Determine the (X, Y) coordinate at the center of the cell enclosing the given text.  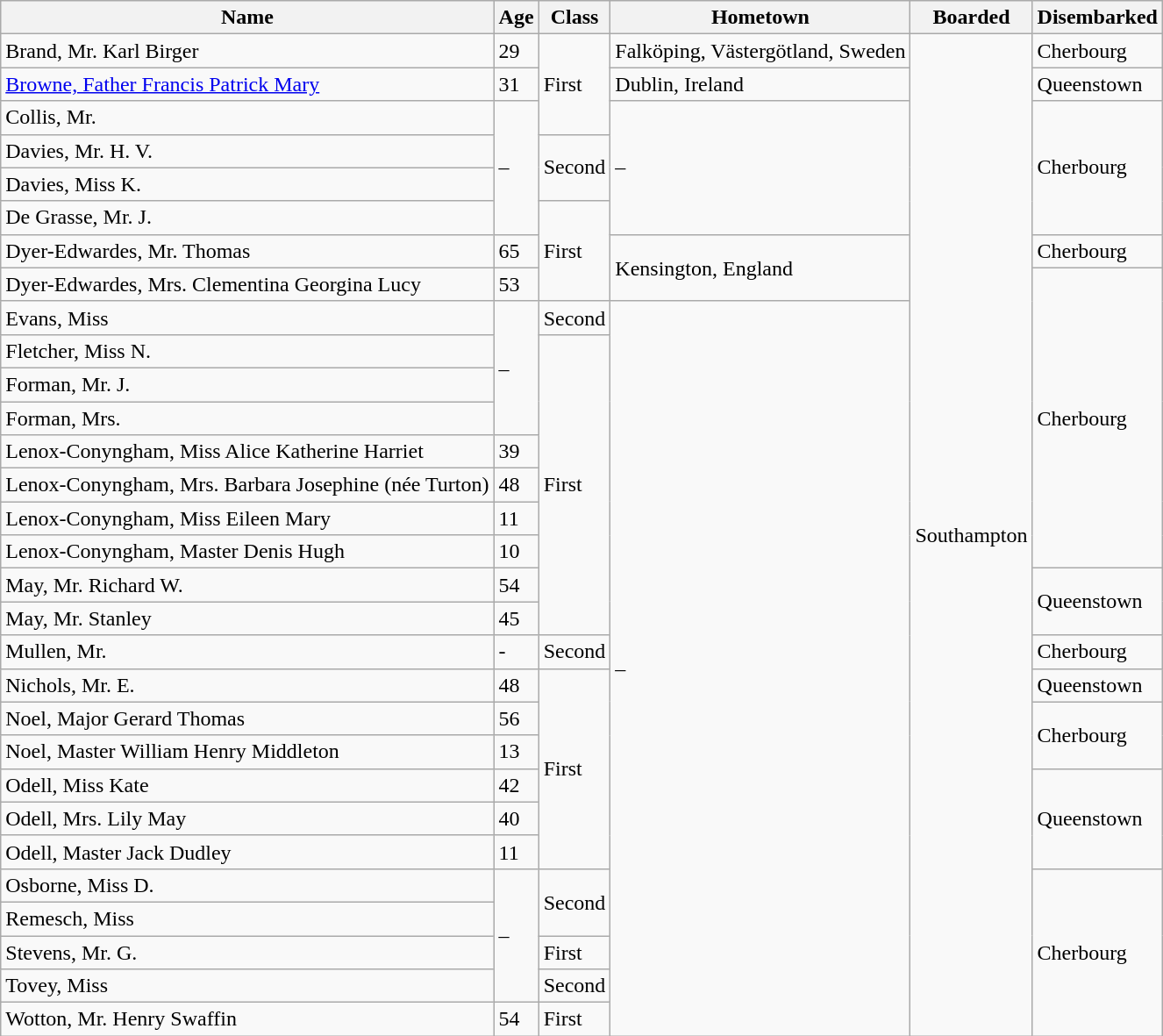
31 (516, 84)
Collis, Mr. (247, 118)
Forman, Mr. J. (247, 384)
56 (516, 718)
Dyer-Edwardes, Mrs. Clementina Georgina Lucy (247, 284)
Nichols, Mr. E. (247, 685)
42 (516, 785)
Lenox-Conyngham, Miss Eileen Mary (247, 518)
13 (516, 752)
40 (516, 818)
Mullen, Mr. (247, 652)
Evans, Miss (247, 318)
May, Mr. Stanley (247, 618)
Boarded (972, 18)
Noel, Master William Henry Middleton (247, 752)
45 (516, 618)
Kensington, England (760, 268)
53 (516, 284)
Forman, Mrs. (247, 418)
Wotton, Mr. Henry Swaffin (247, 1019)
Remesch, Miss (247, 918)
Lenox-Conyngham, Mrs. Barbara Josephine (née Turton) (247, 485)
Lenox-Conyngham, Miss Alice Katherine Harriet (247, 452)
Dyer-Edwardes, Mr. Thomas (247, 251)
Davies, Miss K. (247, 184)
Davies, Mr. H. V. (247, 151)
29 (516, 51)
39 (516, 452)
Lenox-Conyngham, Master Denis Hugh (247, 552)
Disembarked (1097, 18)
Osborne, Miss D. (247, 885)
Browne, Father Francis Patrick Mary (247, 84)
65 (516, 251)
Brand, Mr. Karl Birger (247, 51)
Fletcher, Miss N. (247, 351)
- (516, 652)
Southampton (972, 535)
Odell, Master Jack Dudley (247, 852)
Stevens, Mr. G. (247, 952)
De Grasse, Mr. J. (247, 218)
May, Mr. Richard W. (247, 585)
Noel, Major Gerard Thomas (247, 718)
Odell, Mrs. Lily May (247, 818)
Class (574, 18)
Age (516, 18)
Hometown (760, 18)
Dublin, Ireland (760, 84)
Falköping, Västergötland, Sweden (760, 51)
10 (516, 552)
Tovey, Miss (247, 986)
Name (247, 18)
Odell, Miss Kate (247, 785)
